Find where the given text appears and provide that cell's center as [x, y] coordinate. 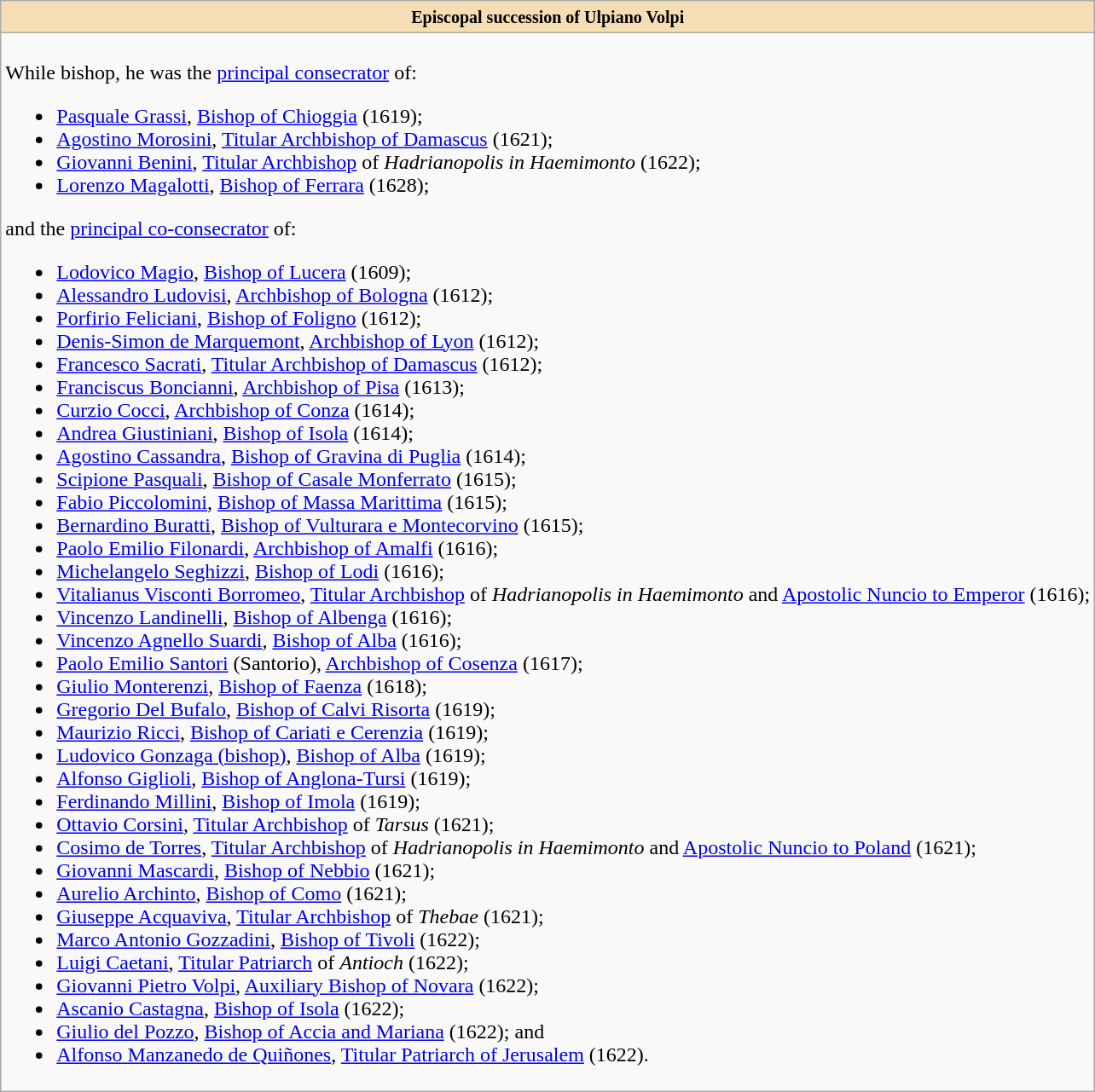
Episcopal succession of Ulpiano Volpi [547, 17]
